Capture the cell that displays the provided text and extract its (x, y) central coordinate. 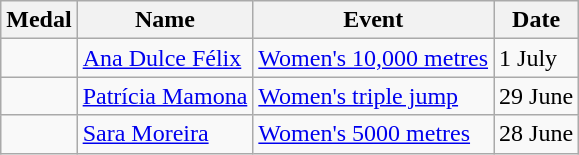
Ana Dulce Félix (165, 58)
Women's 10,000 metres (374, 58)
Women's triple jump (374, 96)
1 July (536, 58)
Event (374, 20)
29 June (536, 96)
Women's 5000 metres (374, 134)
Patrícia Mamona (165, 96)
28 June (536, 134)
Sara Moreira (165, 134)
Medal (39, 20)
Name (165, 20)
Date (536, 20)
